Capture the cell that displays the provided text and extract its (x, y) central coordinate. 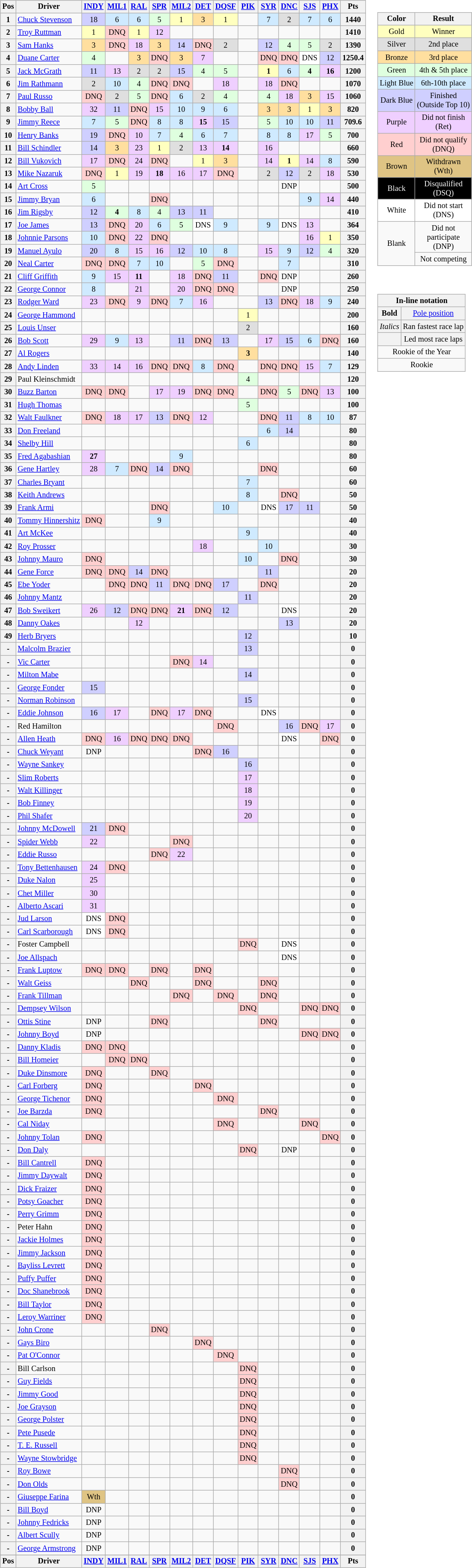
George Hammond (49, 315)
Did not qualify(DNQ) (443, 144)
Bill Vukovich (49, 161)
Guy Fields (49, 1381)
Finished(Outside Top 10) (443, 100)
1250.4 (353, 58)
Eddie Johnson (49, 713)
700 (353, 135)
Louis Unser (49, 328)
Fred Agabashian (49, 457)
Result (443, 19)
310 (353, 264)
Norman Robinson (49, 700)
Did not finish(Ret) (443, 123)
Don Olds (49, 1484)
Not competing (443, 259)
Foster Campbell (49, 945)
Black (396, 189)
Johnny McDowell (49, 829)
Did notparticipate(DNP) (443, 237)
Pete Pusede (49, 1432)
Bill Boyd (49, 1510)
34 (8, 444)
Herb Bryers (49, 636)
Roy Bowe (49, 1471)
Disqualified(DSQ) (443, 189)
Giuseppe Farina (49, 1497)
Johnny Mantz (49, 598)
87 (353, 418)
Art McKee (49, 534)
45 (8, 585)
Bill Taylor (49, 1304)
Bob Scott (49, 341)
Dark Blue (396, 100)
Don Daly (49, 1150)
Rookie of the Year (421, 352)
Spider Webb (49, 842)
Milton Mabe (49, 675)
Pat O'Connor (49, 1356)
140 (353, 353)
George Armstrong (49, 1548)
Bold (389, 313)
4th & 5th place (443, 70)
41 (8, 534)
Gene Force (49, 572)
Red Hamilton (49, 726)
1060 (353, 97)
49 (8, 636)
Pole position (433, 313)
Al Rogers (49, 353)
Alberto Ascari (49, 906)
Johnnie Parsons (49, 238)
1200 (353, 71)
Blank (396, 244)
Ebe Yoder (49, 585)
Paul Kleinschmidt (49, 379)
John Crone (49, 1330)
440 (353, 199)
Light Blue (396, 83)
Henry Banks (49, 135)
Bill Schindler (49, 148)
Dick Fraizer (49, 1189)
Bobby Ball (49, 110)
530 (353, 174)
Buzz Barton (49, 392)
Color (396, 19)
Paul Russo (49, 97)
Joe Grayson (49, 1407)
Albert Scully (49, 1536)
Leroy Warriner (49, 1317)
Art Cross (49, 187)
George Connor (49, 289)
35 (8, 457)
Bill Homeier (49, 1060)
250 (353, 289)
Duane Carter (49, 58)
500 (353, 187)
48 (8, 623)
Tommy Hinnershitz (49, 521)
Johnny Mauro (49, 559)
2nd place (443, 44)
320 (353, 251)
Bob Sweikert (49, 610)
Keith Andrews (49, 495)
Frank Armi (49, 508)
350 (353, 238)
Roy Prosser (49, 546)
Carl Forberg (49, 1086)
3rd place (443, 57)
Joe James (49, 225)
Duke Nalon (49, 880)
37 (8, 482)
Gene Hartley (49, 469)
Joe Barzda (49, 1111)
660 (353, 148)
Eddie Russo (49, 855)
Jud Larson (49, 919)
Allen Heath (49, 739)
Jimmy Daywalt (49, 1176)
200 (353, 315)
Dempsey Wilson (49, 1009)
820 (353, 110)
Joe Allspach (49, 957)
Danny Kladis (49, 1047)
Perry Grimm (49, 1214)
Rodger Ward (49, 302)
Phil Shafer (49, 816)
Did not start(DNS) (443, 210)
Puffy Puffer (49, 1279)
Johnny Fedricks (49, 1523)
Bayliss Levrett (49, 1266)
Mike Nazaruk (49, 174)
Walt Killinger (49, 790)
Malcolm Brazier (49, 649)
Wth (94, 1497)
Hugh Thomas (49, 405)
Doc Shanebrook (49, 1291)
Walt Geiss (49, 983)
Green (396, 70)
Jimmy Bryan (49, 199)
240 (353, 302)
410 (353, 212)
1390 (353, 45)
Bronze (396, 57)
Wayne Stowbridge (49, 1458)
Frank Luptow (49, 970)
129 (353, 366)
Neal Carter (49, 264)
36 (8, 469)
Tony Bettenhausen (49, 868)
Cal Niday (49, 1124)
George Tichenor (49, 1099)
Jimmy Jackson (49, 1253)
Slim Roberts (49, 778)
Vic Carter (49, 662)
Winner (443, 32)
Johnny Tolan (49, 1137)
White (396, 210)
44 (8, 572)
Carl Scarborough (49, 932)
Jim Rathmann (49, 84)
43 (8, 559)
Jackie Holmes (49, 1240)
Don Freeland (49, 431)
42 (8, 546)
709.6 (353, 123)
Jim Rigsby (49, 212)
46 (8, 598)
6th-10th place (443, 83)
39 (8, 508)
Chuck Weyant (49, 752)
George Fonder (49, 687)
Brown (396, 166)
T. E. Russell (49, 1445)
Frank Tillman (49, 996)
Charles Bryant (49, 482)
364 (353, 225)
1440 (353, 19)
Peter Hahn (49, 1227)
Jack McGrath (49, 71)
Walt Faulkner (49, 418)
1410 (353, 32)
Chuck Stevenson (49, 19)
Wayne Sankey (49, 765)
Johnny Boyd (49, 1034)
Sam Hanks (49, 45)
Withdrawn(Wth) (443, 166)
Silver (396, 44)
Led most race laps (433, 339)
Bill Cantrell (49, 1163)
Shelby Hill (49, 444)
Purple (396, 123)
Ottis Stine (49, 1021)
Danny Oakes (49, 623)
Manuel Ayulo (49, 251)
Bill Carlson (49, 1368)
260 (353, 276)
Jimmy Good (49, 1394)
Cliff Griffith (49, 276)
Rookie (421, 365)
120 (353, 379)
Andy Linden (49, 366)
Jimmy Reece (49, 123)
In-line notation (421, 301)
Troy Ruttman (49, 32)
George Polster (49, 1420)
47 (8, 610)
Chet Miller (49, 893)
Duke Dinsmore (49, 1073)
1070 (353, 84)
Gold (396, 32)
Red (396, 144)
38 (8, 495)
Ran fastest race lap (433, 326)
Bob Finney (49, 803)
Italics (389, 326)
Gays Biro (49, 1343)
Potsy Goacher (49, 1202)
590 (353, 161)
